Scan for the cell matching the given text and deliver its [x, y] coordinate at center. 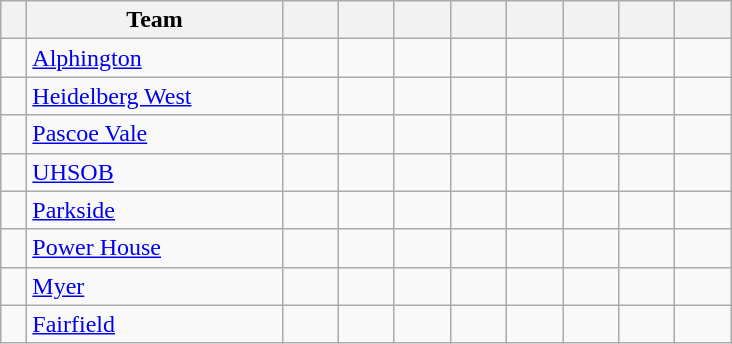
Alphington [155, 58]
Power House [155, 248]
Parkside [155, 210]
Heidelberg West [155, 96]
Myer [155, 286]
Team [155, 20]
Pascoe Vale [155, 134]
Fairfield [155, 324]
UHSOB [155, 172]
